Detect which cell encompasses the target text, then output its (x, y) center coordinate. 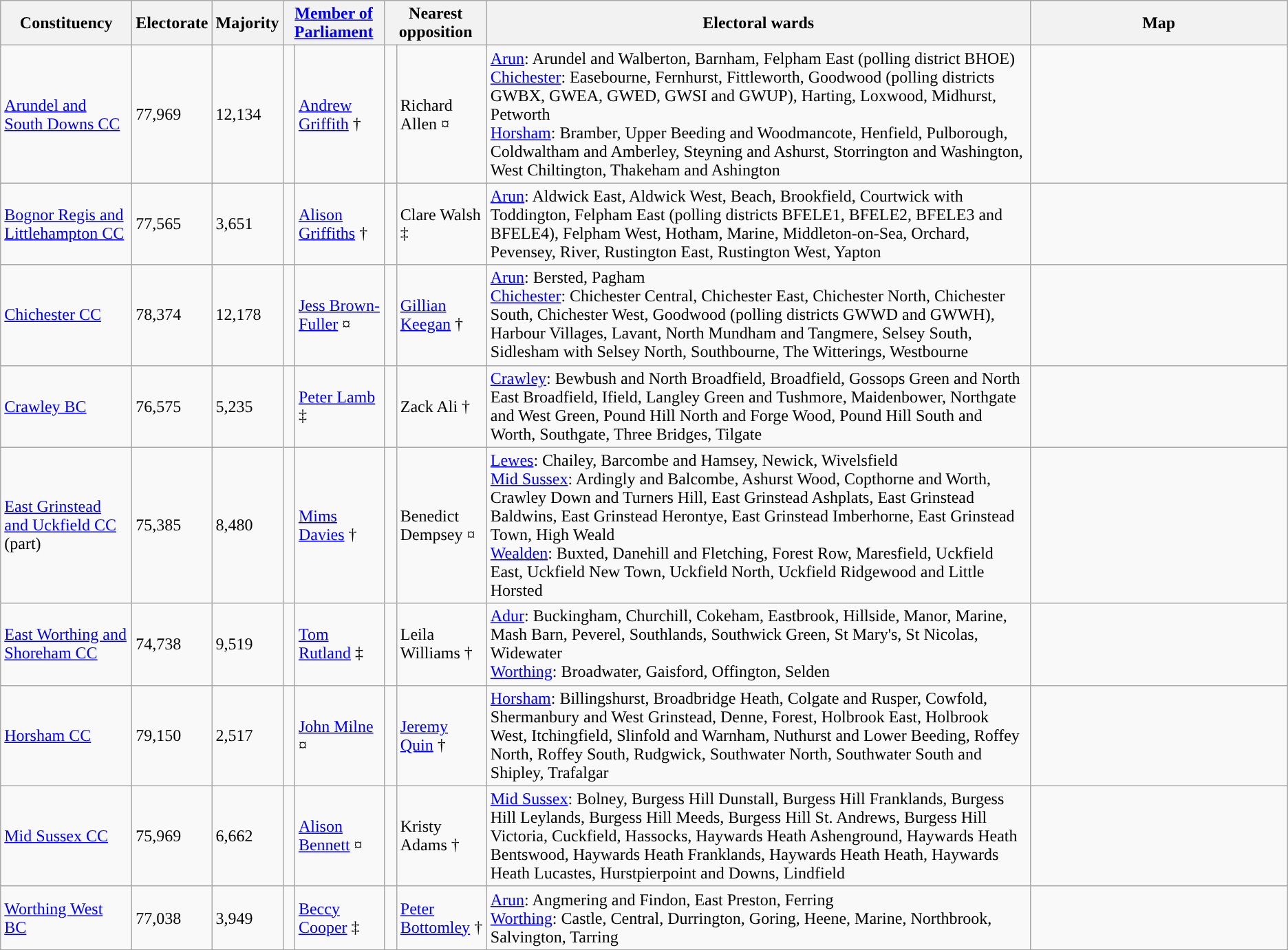
Beccy Cooper ‡ (340, 918)
Leila Williams † (442, 644)
Jess Brown-Fuller ¤ (340, 315)
Kristy Adams † (442, 836)
77,969 (172, 114)
79,150 (172, 735)
9,519 (248, 644)
Alison Griffiths † (340, 224)
Clare Walsh ‡ (442, 224)
12,134 (248, 114)
Gillian Keegan † (442, 315)
Arun: Angmering and Findon, East Preston, FerringWorthing: Castle, Central, Durrington, Goring, Heene, Marine, Northbrook, Salvington, Tarring (758, 918)
East Worthing and Shoreham CC (66, 644)
Richard Allen ¤ (442, 114)
Arundel and South Downs CC (66, 114)
Andrew Griffith † (340, 114)
Mid Sussex CC (66, 836)
Alison Bennett ¤ (340, 836)
Constituency (66, 23)
12,178 (248, 315)
Chichester CC (66, 315)
East Grinstead and Uckfield CC (part) (66, 526)
76,575 (172, 406)
Worthing West BC (66, 918)
75,969 (172, 836)
Peter Lamb ‡ (340, 406)
John Milne ¤ (340, 735)
8,480 (248, 526)
3,949 (248, 918)
77,038 (172, 918)
Bognor Regis and Littlehampton CC (66, 224)
Peter Bottomley † (442, 918)
Member of Parliament (334, 23)
77,565 (172, 224)
3,651 (248, 224)
2,517 (248, 735)
Jeremy Quin † (442, 735)
Benedict Dempsey ¤ (442, 526)
Zack Ali † (442, 406)
Electoral wards (758, 23)
74,738 (172, 644)
Tom Rutland ‡ (340, 644)
6,662 (248, 836)
Crawley BC (66, 406)
Horsham CC (66, 735)
5,235 (248, 406)
Mims Davies † (340, 526)
Map (1159, 23)
Electorate (172, 23)
Nearest opposition (436, 23)
Majority (248, 23)
78,374 (172, 315)
75,385 (172, 526)
